For the text-containing cell, return its midpoint in (x, y) coordinate format. 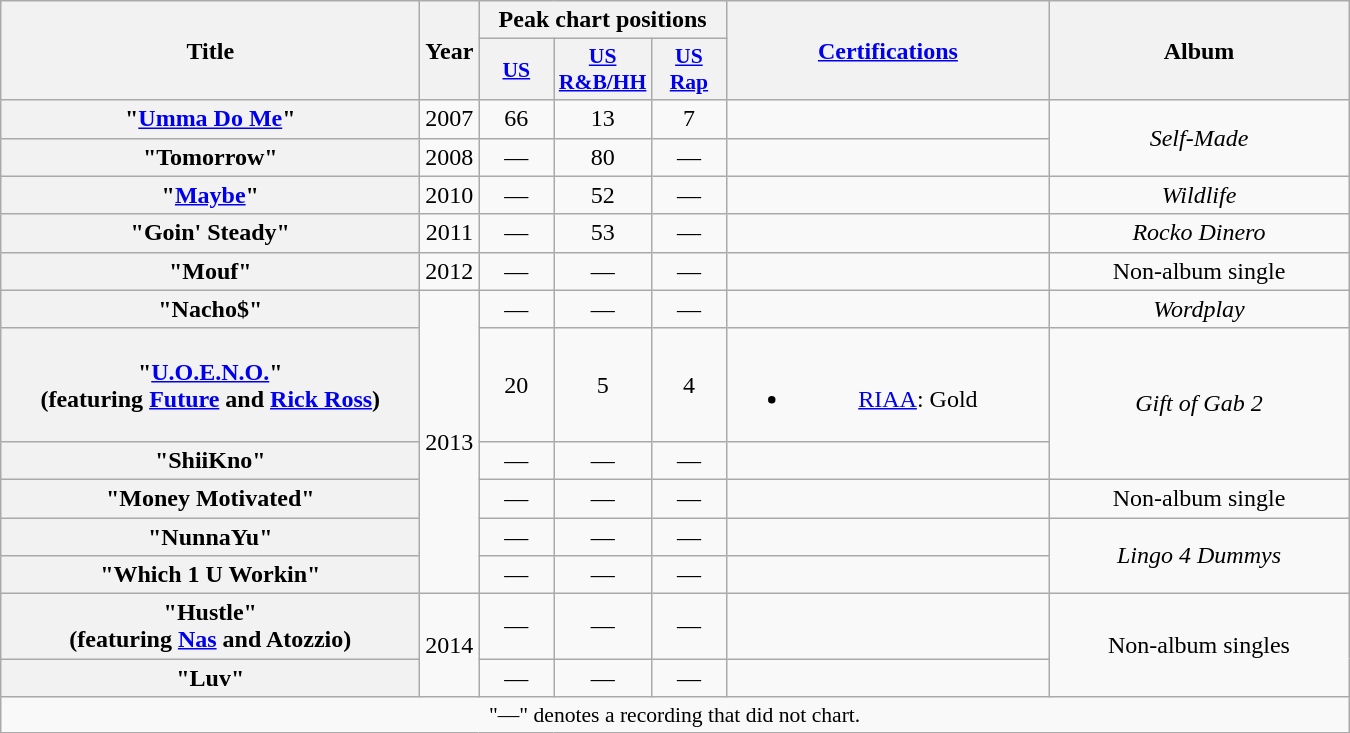
4 (688, 384)
2007 (450, 119)
Peak chart positions (603, 20)
Non-album singles (1198, 646)
5 (603, 384)
52 (603, 195)
"Money Motivated" (210, 498)
Lingo 4 Dummys (1198, 556)
"Hustle"(featuring Nas and Atozzio) (210, 626)
66 (516, 119)
Wordplay (1198, 309)
"Which 1 U Workin" (210, 575)
2014 (450, 646)
53 (603, 233)
2011 (450, 233)
"Maybe" (210, 195)
Self-Made (1198, 138)
Gift of Gab 2 (1198, 404)
20 (516, 384)
2013 (450, 442)
7 (688, 119)
Wildlife (1198, 195)
Title (210, 50)
13 (603, 119)
"Goin' Steady" (210, 233)
2012 (450, 271)
80 (603, 157)
2008 (450, 157)
"Tomorrow" (210, 157)
"Luv" (210, 678)
US (516, 70)
"Umma Do Me" (210, 119)
2010 (450, 195)
USRap (688, 70)
"U.O.E.N.O."(featuring Future and Rick Ross) (210, 384)
Year (450, 50)
USR&B/HH (603, 70)
RIAA: Gold (888, 384)
"Nacho$" (210, 309)
"ShiiKno" (210, 460)
Rocko Dinero (1198, 233)
Album (1198, 50)
"Mouf" (210, 271)
"—" denotes a recording that did not chart. (675, 715)
Certifications (888, 50)
"NunnaYu" (210, 537)
